Determine the [X, Y] coordinate at the center of the cell enclosing the given text.  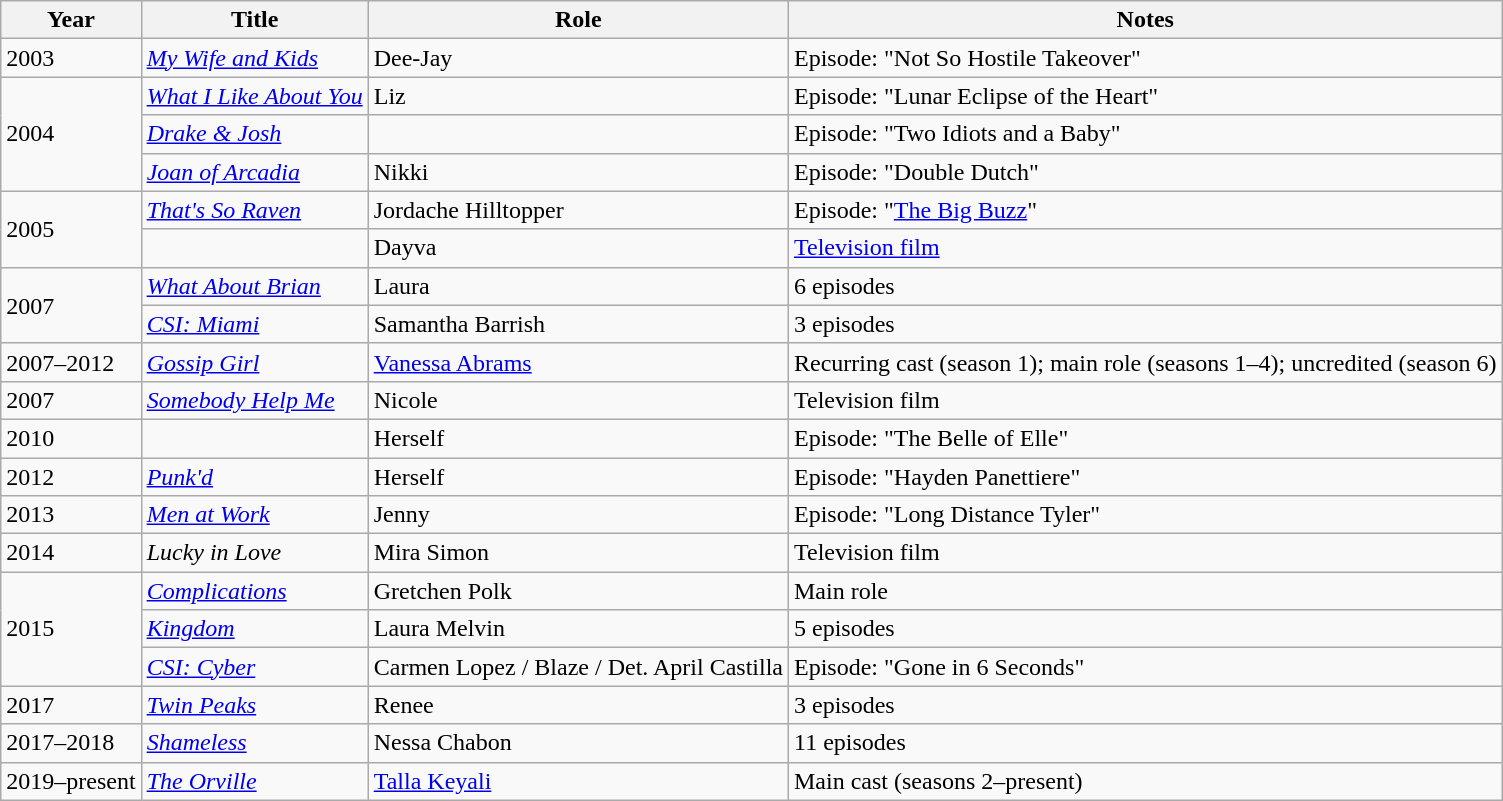
2005 [71, 229]
Episode: "Hayden Panettiere" [1145, 477]
Samantha Barrish [578, 324]
Somebody Help Me [254, 400]
Liz [578, 96]
2007–2012 [71, 362]
CSI: Cyber [254, 667]
Renee [578, 705]
Dayva [578, 248]
Dee-Jay [578, 58]
Nikki [578, 172]
Episode: "The Big Buzz" [1145, 210]
Main cast (seasons 2–present) [1145, 781]
Joan of Arcadia [254, 172]
Recurring cast (season 1); main role (seasons 1–4); uncredited (season 6) [1145, 362]
Title [254, 20]
Gretchen Polk [578, 591]
What About Brian [254, 286]
2017 [71, 705]
Twin Peaks [254, 705]
11 episodes [1145, 743]
Complications [254, 591]
Notes [1145, 20]
Mira Simon [578, 553]
2003 [71, 58]
Main role [1145, 591]
2014 [71, 553]
Drake & Josh [254, 134]
Shameless [254, 743]
Vanessa Abrams [578, 362]
Year [71, 20]
6 episodes [1145, 286]
Nessa Chabon [578, 743]
2004 [71, 134]
Role [578, 20]
Episode: "Not So Hostile Takeover" [1145, 58]
Punk'd [254, 477]
Episode: "The Belle of Elle" [1145, 438]
Carmen Lopez / Blaze / Det. April Castilla [578, 667]
Episode: "Long Distance Tyler" [1145, 515]
What I Like About You [254, 96]
Jordache Hilltopper [578, 210]
The Orville [254, 781]
Laura Melvin [578, 629]
Episode: "Double Dutch" [1145, 172]
Nicole [578, 400]
Episode: "Lunar Eclipse of the Heart" [1145, 96]
2013 [71, 515]
2019–present [71, 781]
Laura [578, 286]
Gossip Girl [254, 362]
Men at Work [254, 515]
2010 [71, 438]
My Wife and Kids [254, 58]
That's So Raven [254, 210]
5 episodes [1145, 629]
CSI: Miami [254, 324]
Episode: "Gone in 6 Seconds" [1145, 667]
Episode: "Two Idiots and a Baby" [1145, 134]
Kingdom [254, 629]
2012 [71, 477]
Lucky in Love [254, 553]
Jenny [578, 515]
2017–2018 [71, 743]
2015 [71, 629]
Talla Keyali [578, 781]
